Locate the cell with the specified text and output its (X, Y) center coordinate. 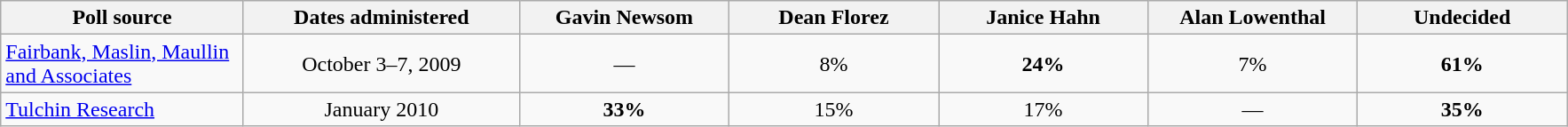
January 2010 (382, 109)
17% (1044, 109)
7% (1253, 64)
October 3–7, 2009 (382, 64)
61% (1462, 64)
Undecided (1462, 18)
33% (624, 109)
Janice Hahn (1044, 18)
15% (833, 109)
Alan Lowenthal (1253, 18)
35% (1462, 109)
Poll source (122, 18)
Gavin Newsom (624, 18)
Dean Florez (833, 18)
Tulchin Research (122, 109)
Fairbank, Maslin, Maullin and Associates (122, 64)
Dates administered (382, 18)
24% (1044, 64)
8% (833, 64)
